Return the [x, y] coordinate for the center point of the cell that contains the specified text.  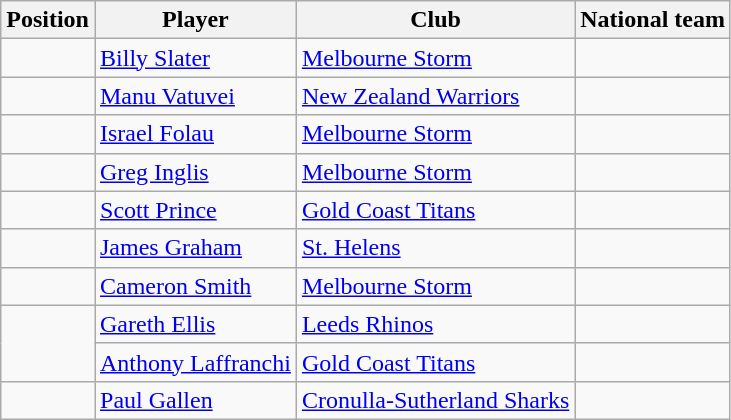
Player [195, 20]
St. Helens [435, 248]
National team [653, 20]
Leeds Rhinos [435, 324]
James Graham [195, 248]
Club [435, 20]
Cronulla-Sutherland Sharks [435, 400]
Position [48, 20]
Gareth Ellis [195, 324]
Manu Vatuvei [195, 96]
Greg Inglis [195, 172]
Cameron Smith [195, 286]
New Zealand Warriors [435, 96]
Anthony Laffranchi [195, 362]
Billy Slater [195, 58]
Israel Folau [195, 134]
Paul Gallen [195, 400]
Scott Prince [195, 210]
